For the text-containing cell, return its midpoint in [x, y] coordinate format. 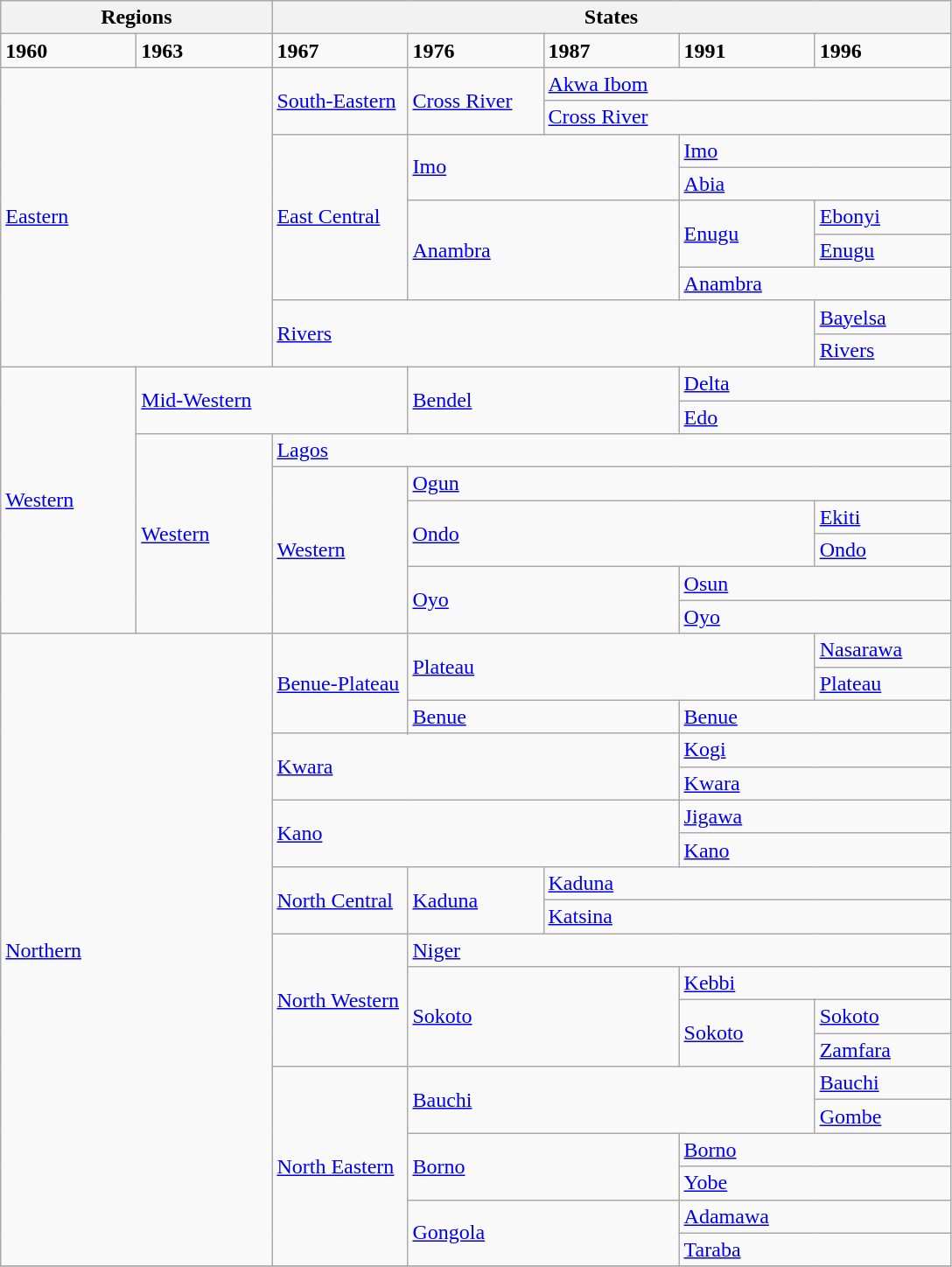
1960 [68, 51]
North Western [339, 999]
Yobe [815, 1183]
Bendel [543, 400]
1996 [882, 51]
Kogi [815, 750]
Bayelsa [882, 317]
Benue-Plateau [339, 683]
Abia [815, 184]
Northern [136, 950]
Gongola [543, 1233]
South-Eastern [339, 101]
Lagos [611, 451]
Jigawa [815, 816]
Niger [679, 949]
Ebonyi [882, 217]
East Central [339, 217]
Delta [815, 383]
Katsina [747, 916]
Ogun [679, 484]
Eastern [136, 217]
Akwa Ibom [747, 84]
1976 [476, 51]
Ekiti [882, 517]
1987 [611, 51]
Regions [136, 17]
Edo [815, 417]
Adamawa [815, 1216]
1991 [747, 51]
Zamfara [882, 1050]
Nasarawa [882, 650]
Mid-Western [272, 400]
1963 [205, 51]
North Eastern [339, 1166]
Taraba [815, 1249]
North Central [339, 899]
States [611, 17]
Kebbi [815, 983]
Osun [815, 584]
Gombe [882, 1116]
1967 [339, 51]
